Return (x, y) of the center of cell containing provided text 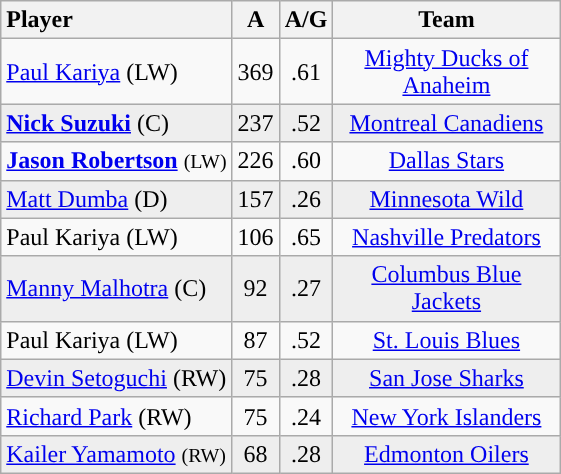
.26 (306, 199)
Mighty Ducks of Anaheim (446, 72)
San Jose Sharks (446, 378)
St. Louis Blues (446, 340)
226 (256, 161)
.60 (306, 161)
.24 (306, 416)
Dallas Stars (446, 161)
Richard Park (RW) (116, 416)
Player (116, 20)
157 (256, 199)
.65 (306, 237)
Manny Malhotra (C) (116, 288)
Kailer Yamamoto (RW) (116, 454)
Edmonton Oilers (446, 454)
Matt Dumba (D) (116, 199)
106 (256, 237)
237 (256, 123)
.27 (306, 288)
Nick Suzuki (C) (116, 123)
Minnesota Wild (446, 199)
Columbus Blue Jackets (446, 288)
.61 (306, 72)
A (256, 20)
Jason Robertson (LW) (116, 161)
369 (256, 72)
New York Islanders (446, 416)
A/G (306, 20)
Nashville Predators (446, 237)
92 (256, 288)
87 (256, 340)
Devin Setoguchi (RW) (116, 378)
Team (446, 20)
Montreal Canadiens (446, 123)
68 (256, 454)
